Return (x, y) of the center of cell containing provided text 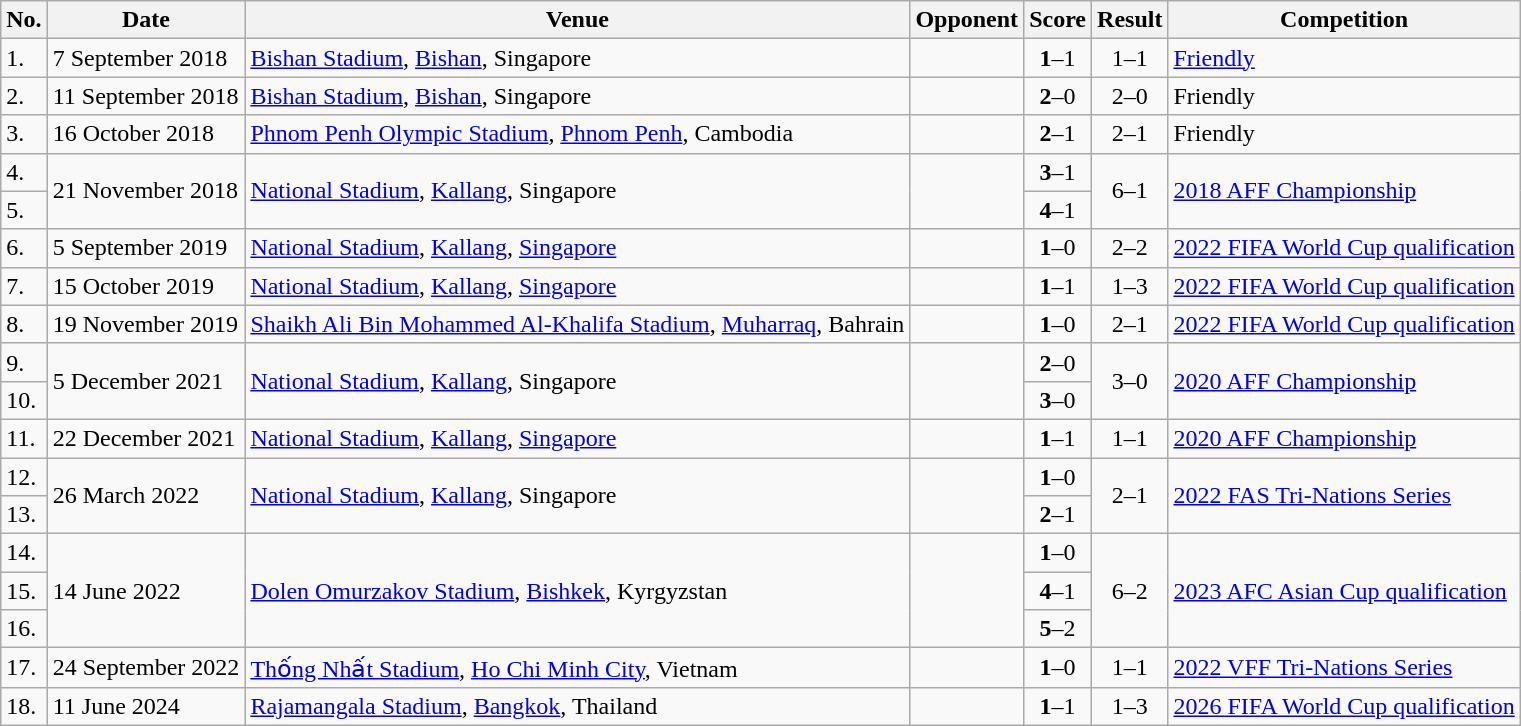
3. (24, 134)
16 October 2018 (146, 134)
11 June 2024 (146, 706)
2. (24, 96)
14. (24, 553)
7 September 2018 (146, 58)
1. (24, 58)
11 September 2018 (146, 96)
12. (24, 477)
2022 FAS Tri-Nations Series (1344, 496)
Dolen Omurzakov Stadium, Bishkek, Kyrgyzstan (578, 591)
Opponent (967, 20)
2026 FIFA World Cup qualification (1344, 706)
Rajamangala Stadium, Bangkok, Thailand (578, 706)
2022 VFF Tri-Nations Series (1344, 668)
18. (24, 706)
3–1 (1058, 172)
6–2 (1130, 591)
2023 AFC Asian Cup qualification (1344, 591)
15 October 2019 (146, 286)
21 November 2018 (146, 191)
5 December 2021 (146, 381)
26 March 2022 (146, 496)
2018 AFF Championship (1344, 191)
Venue (578, 20)
16. (24, 629)
Date (146, 20)
5 September 2019 (146, 248)
Shaikh Ali Bin Mohammed Al-Khalifa Stadium, Muharraq, Bahrain (578, 324)
15. (24, 591)
4. (24, 172)
13. (24, 515)
Phnom Penh Olympic Stadium, Phnom Penh, Cambodia (578, 134)
No. (24, 20)
22 December 2021 (146, 438)
14 June 2022 (146, 591)
11. (24, 438)
10. (24, 400)
2–2 (1130, 248)
19 November 2019 (146, 324)
24 September 2022 (146, 668)
6. (24, 248)
Score (1058, 20)
6–1 (1130, 191)
5–2 (1058, 629)
5. (24, 210)
Thống Nhất Stadium, Ho Chi Minh City, Vietnam (578, 668)
Competition (1344, 20)
17. (24, 668)
9. (24, 362)
8. (24, 324)
7. (24, 286)
Result (1130, 20)
